Extract the (x, y) coordinate from the center of the cell holding the provided text.  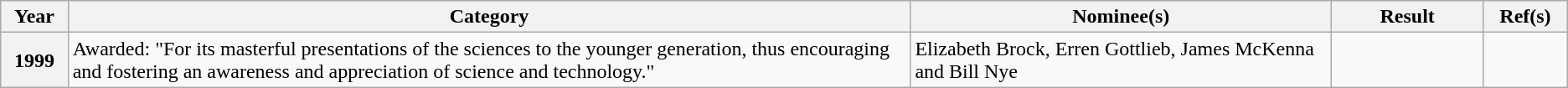
Nominee(s) (1121, 17)
Year (34, 17)
1999 (34, 60)
Ref(s) (1526, 17)
Category (489, 17)
Result (1407, 17)
Elizabeth Brock, Erren Gottlieb, James McKenna and Bill Nye (1121, 60)
